Search for the cell housing the specified text and yield its [x, y] center coordinate. 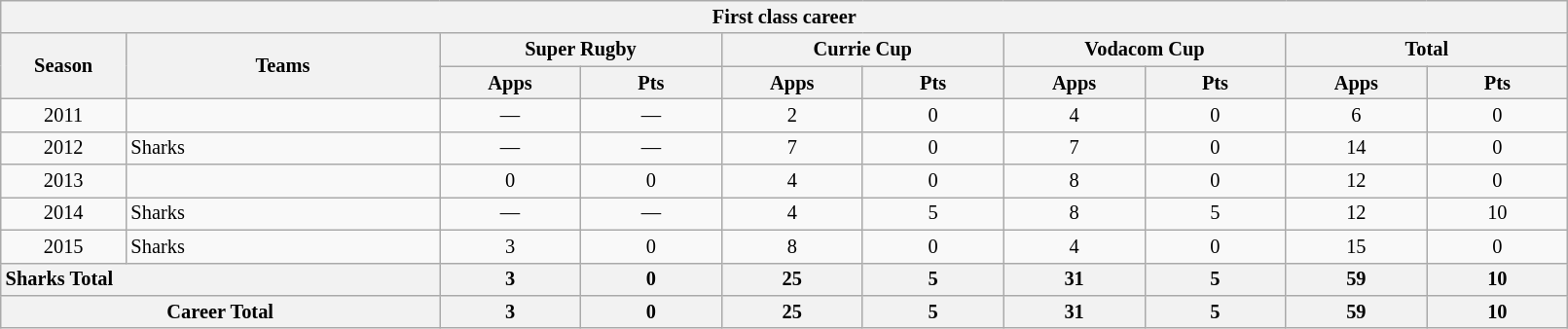
2014 [64, 213]
2015 [64, 246]
Season [64, 66]
6 [1357, 115]
First class career [784, 17]
2 [792, 115]
2013 [64, 181]
2012 [64, 148]
Vodacom Cup [1145, 50]
15 [1357, 246]
Currie Cup [862, 50]
Total [1427, 50]
14 [1357, 148]
2011 [64, 115]
Super Rugby [581, 50]
Sharks Total [220, 279]
Career Total [220, 311]
Teams [283, 66]
